Determine the [x, y] coordinate at the center of the cell enclosing the given text.  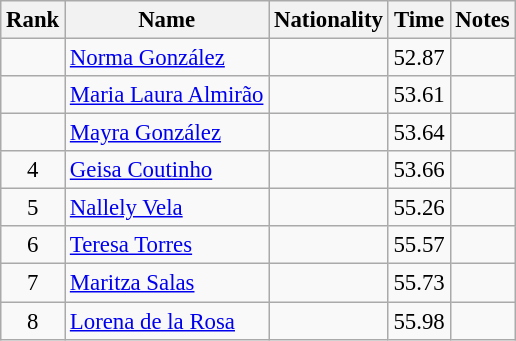
Maritza Salas [167, 283]
Geisa Coutinho [167, 170]
7 [33, 283]
Name [167, 20]
55.73 [419, 283]
55.98 [419, 321]
Maria Laura Almirão [167, 95]
Lorena de la Rosa [167, 321]
Nationality [328, 20]
Norma González [167, 58]
52.87 [419, 58]
Rank [33, 20]
Nallely Vela [167, 208]
6 [33, 245]
8 [33, 321]
53.66 [419, 170]
55.57 [419, 245]
53.64 [419, 133]
Time [419, 20]
5 [33, 208]
Notes [482, 20]
53.61 [419, 95]
4 [33, 170]
Mayra González [167, 133]
Teresa Torres [167, 245]
55.26 [419, 208]
